Extract the [x, y] coordinate from the center of the cell holding the provided text.  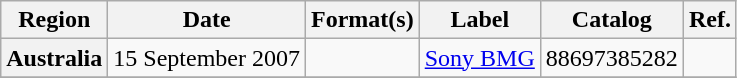
Catalog [612, 20]
Label [480, 20]
15 September 2007 [207, 58]
Ref. [710, 20]
Date [207, 20]
Format(s) [363, 20]
Australia [54, 58]
Region [54, 20]
Sony BMG [480, 58]
88697385282 [612, 58]
